Return the [X, Y] coordinate for the center point of the cell that contains the specified text.  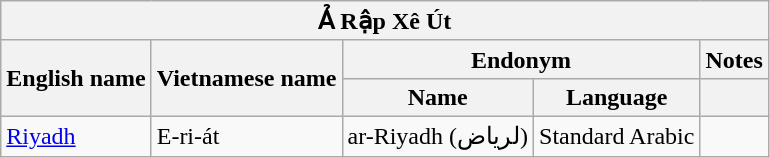
Vietnamese name [246, 78]
ar-Riyadh (لرياض) [438, 136]
Notes [734, 59]
Endonym [521, 59]
Name [438, 97]
Riyadh [76, 136]
Standard Arabic [617, 136]
E-ri-át [246, 136]
English name [76, 78]
Ả Rập Xê Út [385, 21]
Language [617, 97]
